Capture the cell that displays the provided text and extract its (X, Y) central coordinate. 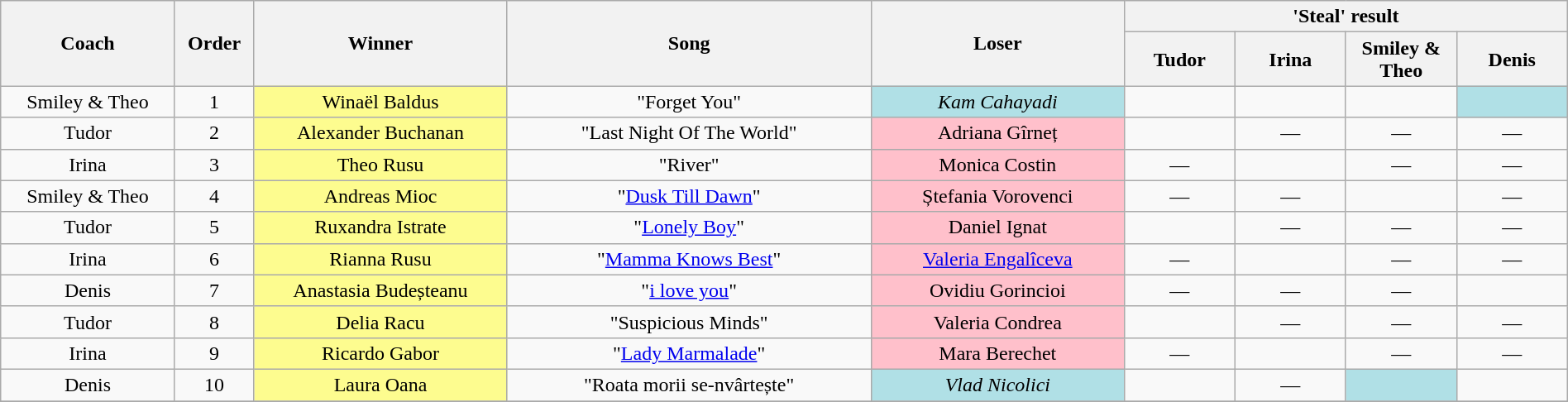
6 (214, 259)
Laura Oana (380, 385)
8 (214, 322)
"Roata morii se-nvârtește" (689, 385)
Vlad Nicolici (997, 385)
Valeria Condrea (997, 322)
Rianna Rusu (380, 259)
Order (214, 43)
Ruxandra Istrate (380, 227)
2 (214, 133)
Song (689, 43)
Mara Berechet (997, 353)
Coach (88, 43)
Adriana Gîrneț (997, 133)
Ovidiu Gorincioi (997, 290)
"Lady Marmalade" (689, 353)
"Mamma Knows Best" (689, 259)
Alexander Buchanan (380, 133)
'Steal' result (1346, 17)
"Last Night Of The World" (689, 133)
"Suspicious Minds" (689, 322)
3 (214, 165)
"Dusk Till Dawn" (689, 196)
Anastasia Budeșteanu (380, 290)
"River" (689, 165)
Winaël Baldus (380, 102)
"Forget You" (689, 102)
Ricardo Gabor (380, 353)
10 (214, 385)
9 (214, 353)
"i love you" (689, 290)
1 (214, 102)
Ștefania Vorovenci (997, 196)
Loser (997, 43)
Valeria Engalîceva (997, 259)
Daniel Ignat (997, 227)
4 (214, 196)
Winner (380, 43)
7 (214, 290)
Andreas Mioc (380, 196)
5 (214, 227)
"Lonely Boy" (689, 227)
Kam Cahayadi (997, 102)
Delia Racu (380, 322)
Monica Costin (997, 165)
Theo Rusu (380, 165)
